Identify which cell holds the provided text, then report its [X, Y] central coordinate. 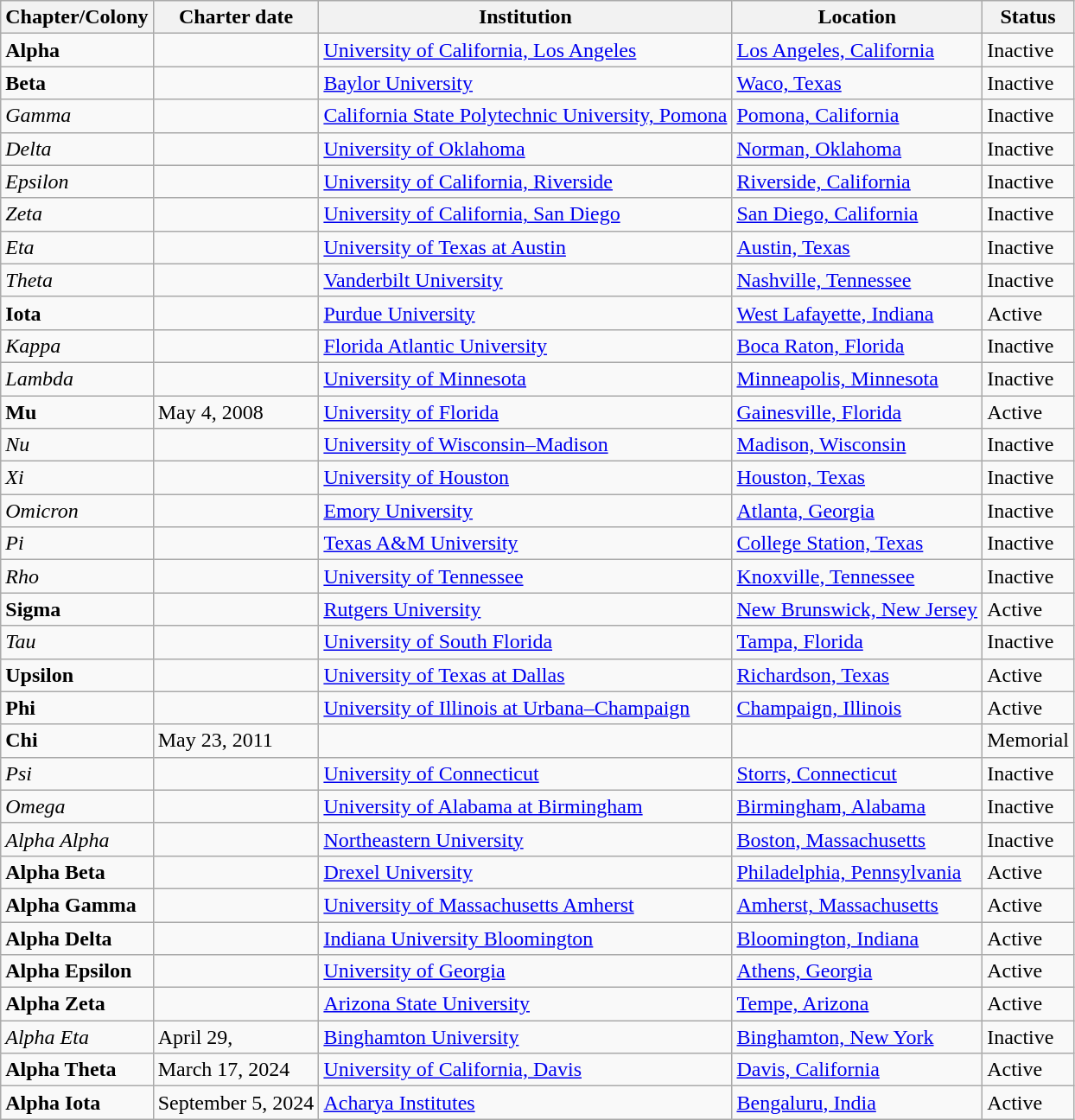
Bloomington, Indiana [857, 938]
Binghamton, New York [857, 1037]
Indiana University Bloomington [525, 938]
University of California, Los Angeles [525, 50]
Alpha [77, 50]
Nashville, Tennessee [857, 280]
Phi [77, 708]
Omega [77, 806]
Northeastern University [525, 839]
Birmingham, Alabama [857, 806]
Eta [77, 247]
Texas A&M University [525, 544]
University of Oklahoma [525, 149]
Epsilon [77, 181]
Norman, Oklahoma [857, 149]
March 17, 2024 [236, 1070]
Sigma [77, 609]
Tempe, Arizona [857, 1004]
Ζeta [77, 214]
Chi [77, 741]
Houston, Texas [857, 478]
April 29, [236, 1037]
San Diego, California [857, 214]
Los Angeles, California [857, 50]
Alpha Eta [77, 1037]
Bengaluru, India [857, 1103]
University of Florida [525, 412]
University of Massachusetts Amherst [525, 905]
University of Texas at Austin [525, 247]
Richardson, Texas [857, 675]
Lambda [77, 379]
Psi [77, 773]
Baylor University [525, 83]
University of Wisconsin–Madison [525, 445]
West Lafayette, Indiana [857, 313]
Kappa [77, 346]
Minneapolis, Minnesota [857, 379]
Florida Atlantic University [525, 346]
Alpha Zeta [77, 1004]
Boca Raton, Florida [857, 346]
Charter date [236, 17]
Gamma [77, 116]
Memorial [1028, 741]
Philadelphia, Pennsylvania [857, 872]
September 5, 2024 [236, 1103]
Austin, Texas [857, 247]
University of Connecticut [525, 773]
University of Alabama at Birmingham [525, 806]
Binghamton University [525, 1037]
Upsilon [77, 675]
Alpha Delta [77, 938]
Atlanta, Georgia [857, 511]
Riverside, California [857, 181]
Alpha Alpha [77, 839]
Knoxville, Tennessee [857, 576]
Delta [77, 149]
Drexel University [525, 872]
Alpha Theta [77, 1070]
Nu [77, 445]
Chapter/Colony [77, 17]
Rutgers University [525, 609]
May 4, 2008 [236, 412]
Alpha Beta [77, 872]
Vanderbilt University [525, 280]
New Brunswick, New Jersey [857, 609]
University of South Florida [525, 642]
Champaign, Illinois [857, 708]
Pi [77, 544]
Alpha Iota [77, 1103]
Pomona, California [857, 116]
Status [1028, 17]
University of Tennessee [525, 576]
Theta [77, 280]
University of California, San Diego [525, 214]
Iota [77, 313]
Emory University [525, 511]
Madison, Wisconsin [857, 445]
Boston, Massachusetts [857, 839]
Mu [77, 412]
College Station, Texas [857, 544]
University of Minnesota [525, 379]
Athens, Georgia [857, 971]
Tampa, Florida [857, 642]
May 23, 2011 [236, 741]
Omicron [77, 511]
Tau [77, 642]
California State Polytechnic University, Pomona [525, 116]
Amherst, Massachusetts [857, 905]
Purdue University [525, 313]
Alpha Epsilon [77, 971]
Location [857, 17]
Beta [77, 83]
Xi [77, 478]
University of Houston [525, 478]
Rho [77, 576]
University of Illinois at Urbana–Champaign [525, 708]
University of Georgia [525, 971]
Acharya Institutes [525, 1103]
University of Texas at Dallas [525, 675]
Storrs, Connecticut [857, 773]
Alpha Gamma [77, 905]
Institution [525, 17]
University of California, Davis [525, 1070]
Davis, California [857, 1070]
Arizona State University [525, 1004]
University of California, Riverside [525, 181]
Waco, Texas [857, 83]
Gainesville, Florida [857, 412]
